For the text-containing cell, return its midpoint in (x, y) coordinate format. 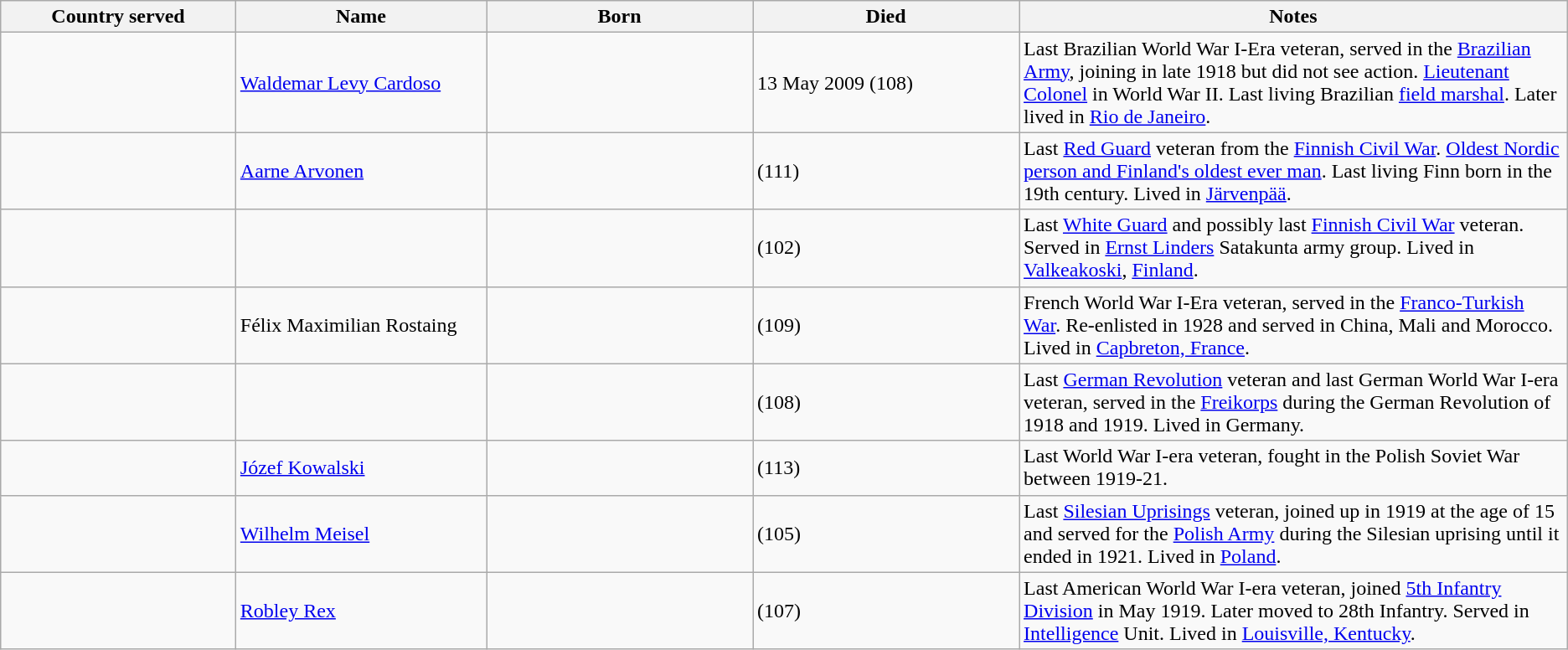
Last White Guard and possibly last Finnish Civil War veteran. Served in Ernst Linders Satakunta army group. Lived in Valkeakoski, Finland. (1293, 248)
Aarne Arvonen (360, 171)
Notes (1293, 17)
(109) (886, 325)
Last World War I-era veteran, fought in the Polish Soviet War between 1919-21. (1293, 467)
(113) (886, 467)
(105) (886, 534)
Died (886, 17)
Country served (119, 17)
(107) (886, 611)
13 May 2009 (108) (886, 82)
Félix Maximilian Rostaing (360, 325)
Name (360, 17)
Wilhelm Meisel (360, 534)
Born (620, 17)
Józef Kowalski (360, 467)
(102) (886, 248)
(108) (886, 402)
(111) (886, 171)
Robley Rex (360, 611)
Waldemar Levy Cardoso (360, 82)
